From the cell containing the given text, extract its center point as [X, Y] coordinate. 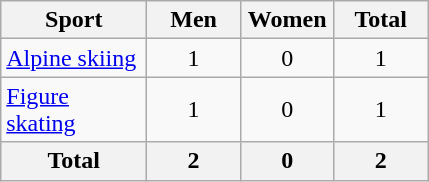
Sport [74, 20]
Men [194, 20]
Alpine skiing [74, 58]
Women [287, 20]
Figure skating [74, 110]
